Find where the given text appears and provide that cell's center as [X, Y] coordinate. 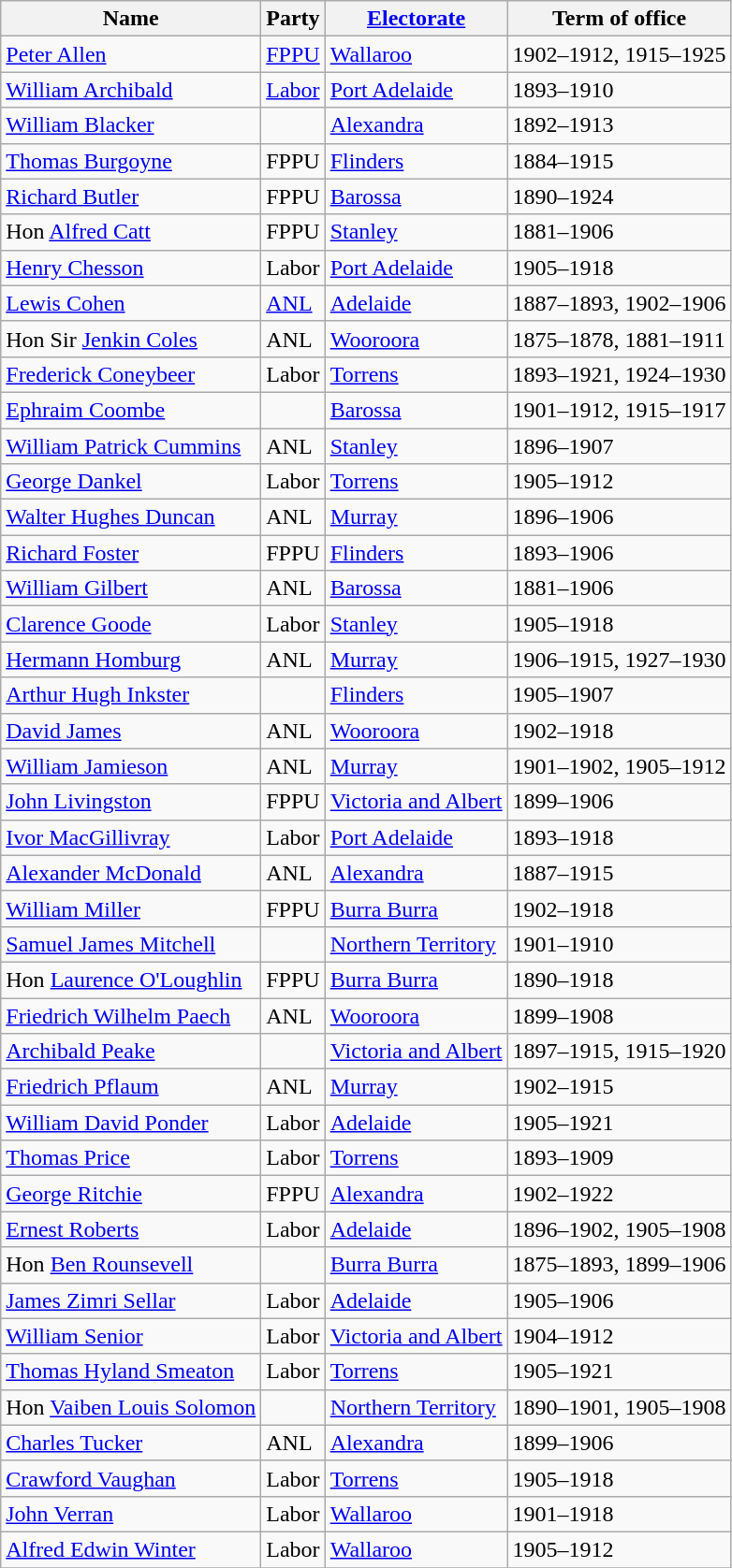
1906–1915, 1927–1930 [620, 660]
1896–1906 [620, 517]
Hon Laurence O'Loughlin [131, 980]
Peter Allen [131, 54]
1893–1918 [620, 837]
1899–1908 [620, 1015]
William Patrick Cummins [131, 446]
Walter Hughes Duncan [131, 517]
1890–1901, 1905–1908 [620, 1407]
1893–1909 [620, 1158]
1901–1902, 1905–1912 [620, 766]
William Archibald [131, 90]
Friedrich Wilhelm Paech [131, 1015]
John Verran [131, 1514]
George Dankel [131, 482]
Alfred Edwin Winter [131, 1549]
Crawford Vaughan [131, 1478]
1905–1907 [620, 695]
Lewis Cohen [131, 303]
Ivor MacGillivray [131, 837]
1892–1913 [620, 125]
Ernest Roberts [131, 1229]
Hon Alfred Catt [131, 232]
Hon Vaiben Louis Solomon [131, 1407]
Alexander McDonald [131, 873]
Richard Butler [131, 196]
1901–1910 [620, 944]
Thomas Price [131, 1158]
1901–1912, 1915–1917 [620, 410]
Hermann Homburg [131, 660]
1902–1915 [620, 1087]
1904–1912 [620, 1336]
Electorate [416, 19]
William Senior [131, 1336]
William Jamieson [131, 766]
Richard Foster [131, 553]
Name [131, 19]
1887–1893, 1902–1906 [620, 303]
William Blacker [131, 125]
1896–1907 [620, 446]
David James [131, 731]
1890–1924 [620, 196]
1902–1912, 1915–1925 [620, 54]
1890–1918 [620, 980]
Term of office [620, 19]
Clarence Goode [131, 624]
Hon Sir Jenkin Coles [131, 339]
Hon Ben Rounsevell [131, 1265]
1884–1915 [620, 161]
Ephraim Coombe [131, 410]
1893–1906 [620, 553]
1887–1915 [620, 873]
William Miller [131, 908]
George Ritchie [131, 1194]
Friedrich Pflaum [131, 1087]
1896–1902, 1905–1908 [620, 1229]
John Livingston [131, 802]
Archibald Peake [131, 1052]
Party [293, 19]
William Gilbert [131, 588]
Henry Chesson [131, 268]
Thomas Hyland Smeaton [131, 1372]
1905–1906 [620, 1300]
1902–1922 [620, 1194]
1897–1915, 1915–1920 [620, 1052]
Charles Tucker [131, 1443]
William David Ponder [131, 1123]
1893–1921, 1924–1930 [620, 374]
1901–1918 [620, 1514]
1875–1878, 1881–1911 [620, 339]
Arthur Hugh Inkster [131, 695]
1893–1910 [620, 90]
Thomas Burgoyne [131, 161]
James Zimri Sellar [131, 1300]
Samuel James Mitchell [131, 944]
Frederick Coneybeer [131, 374]
1875–1893, 1899–1906 [620, 1265]
